From the cell containing the given text, extract its center point as [X, Y] coordinate. 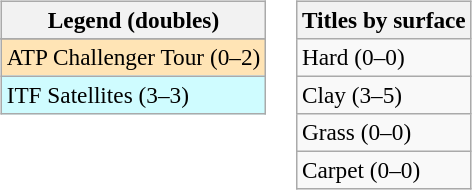
ITF Satellites (3–3) [133, 95]
ATP Challenger Tour (0–2) [133, 57]
Hard (0–0) [384, 57]
Legend (doubles) [133, 20]
Carpet (0–0) [384, 171]
Grass (0–0) [384, 133]
Titles by surface [384, 20]
Clay (3–5) [384, 95]
